Locate the cell with the specified text and output its [x, y] center coordinate. 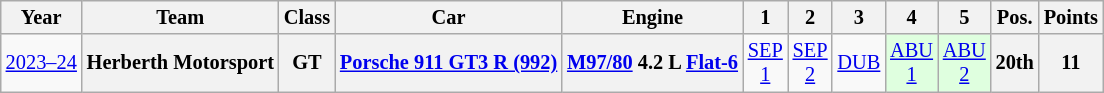
DUB [858, 63]
Team [180, 17]
4 [912, 17]
SEP2 [810, 63]
Year [42, 17]
3 [858, 17]
Pos. [1015, 17]
M97/80 4.2 L Flat-6 [652, 63]
ABU1 [912, 63]
1 [766, 17]
Engine [652, 17]
ABU2 [964, 63]
2023–24 [42, 63]
Car [448, 17]
Class [307, 17]
11 [1071, 63]
SEP1 [766, 63]
Points [1071, 17]
Porsche 911 GT3 R (992) [448, 63]
2 [810, 17]
Herberth Motorsport [180, 63]
5 [964, 17]
GT [307, 63]
20th [1015, 63]
